Locate the cell with the specified text and output its [x, y] center coordinate. 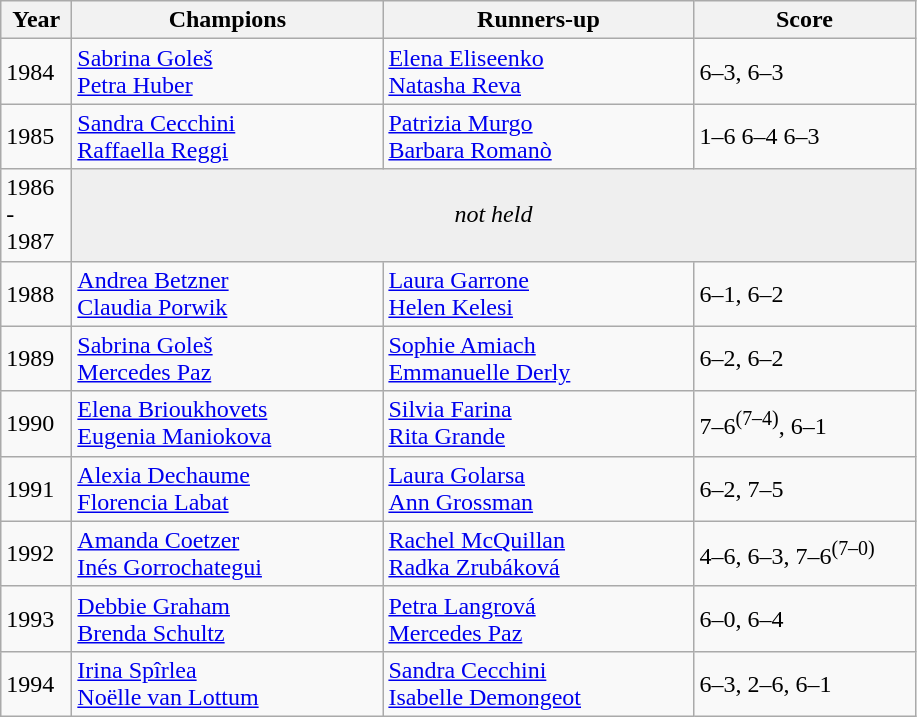
Laura Golarsa Ann Grossman [538, 488]
Silvia Farina Rita Grande [538, 424]
Sophie Amiach Emmanuelle Derly [538, 358]
7–6(7–4), 6–1 [804, 424]
Petra Langrová Mercedes Paz [538, 618]
Patrizia Murgo Barbara Romanò [538, 136]
Runners-up [538, 20]
4–6, 6–3, 7–6(7–0) [804, 554]
Elena Eliseenko Natasha Reva [538, 72]
Debbie Graham Brenda Schultz [228, 618]
Champions [228, 20]
Sandra Cecchini Raffaella Reggi [228, 136]
1988 [36, 294]
Amanda Coetzer Inés Gorrochategui [228, 554]
1992 [36, 554]
Score [804, 20]
Rachel McQuillan Radka Zrubáková [538, 554]
Sandra Cecchini Isabelle Demongeot [538, 684]
1994 [36, 684]
Alexia Dechaume Florencia Labat [228, 488]
6–0, 6–4 [804, 618]
1986-1987 [36, 215]
Andrea Betzner Claudia Porwik [228, 294]
Laura Garrone Helen Kelesi [538, 294]
not held [494, 215]
Sabrina Goleš Petra Huber [228, 72]
1989 [36, 358]
6–3, 6–3 [804, 72]
6–2, 7–5 [804, 488]
Year [36, 20]
6–3, 2–6, 6–1 [804, 684]
1984 [36, 72]
Irina Spîrlea Noëlle van Lottum [228, 684]
Elena Brioukhovets Eugenia Maniokova [228, 424]
1991 [36, 488]
6–2, 6–2 [804, 358]
1993 [36, 618]
Sabrina Goleš Mercedes Paz [228, 358]
1985 [36, 136]
1990 [36, 424]
6–1, 6–2 [804, 294]
1–6 6–4 6–3 [804, 136]
